Identify which cell holds the provided text, then report its (X, Y) central coordinate. 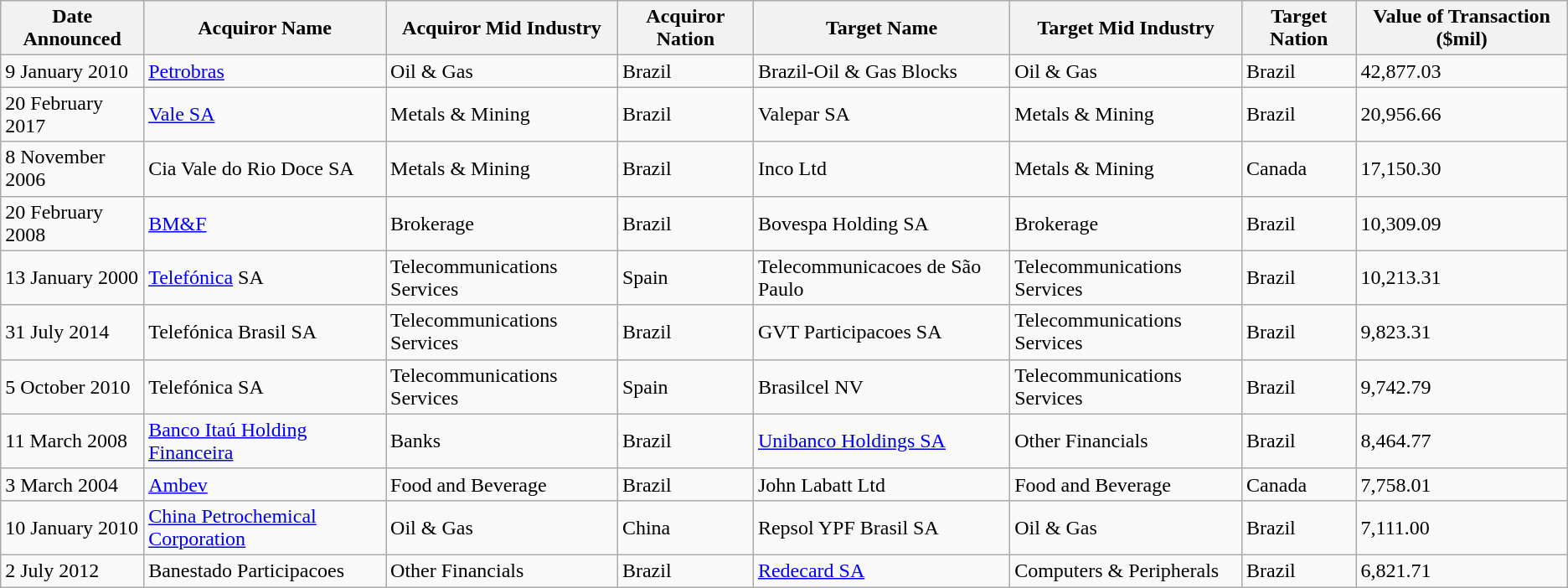
9,742.79 (1462, 387)
Telefónica Brasil SA (265, 332)
Target Mid Industry (1126, 28)
Acquiror Mid Industry (503, 28)
10,309.09 (1462, 223)
17,150.30 (1462, 169)
Telecommunicacoes de São Paulo (881, 278)
Brazil-Oil & Gas Blocks (881, 71)
10,213.31 (1462, 278)
Inco Ltd (881, 169)
5 October 2010 (72, 387)
Vale SA (265, 114)
20,956.66 (1462, 114)
Computers & Peripherals (1126, 570)
Target Nation (1299, 28)
13 January 2000 (72, 278)
Brasilcel NV (881, 387)
Valepar SA (881, 114)
31 July 2014 (72, 332)
Ambev (265, 484)
Unibanco Holdings SA (881, 441)
7,758.01 (1462, 484)
20 February 2017 (72, 114)
Petrobras (265, 71)
GVT Participacoes SA (881, 332)
China Petrochemical Corporation (265, 528)
8 November 2006 (72, 169)
Banks (503, 441)
7,111.00 (1462, 528)
9,823.31 (1462, 332)
6,821.71 (1462, 570)
Value of Transaction ($mil) (1462, 28)
Acquiror Name (265, 28)
BM&F (265, 223)
China (685, 528)
Target Name (881, 28)
Bovespa Holding SA (881, 223)
3 March 2004 (72, 484)
Redecard SA (881, 570)
Banco Itaú Holding Financeira (265, 441)
8,464.77 (1462, 441)
42,877.03 (1462, 71)
Cia Vale do Rio Doce SA (265, 169)
Repsol YPF Brasil SA (881, 528)
10 January 2010 (72, 528)
Banestado Participacoes (265, 570)
20 February 2008 (72, 223)
John Labatt Ltd (881, 484)
Date Announced (72, 28)
11 March 2008 (72, 441)
2 July 2012 (72, 570)
9 January 2010 (72, 71)
Acquiror Nation (685, 28)
